Search for the cell housing the specified text and yield its (X, Y) center coordinate. 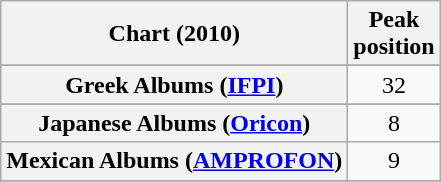
Japanese Albums (Oricon) (174, 123)
8 (394, 123)
9 (394, 161)
Peak position (394, 34)
Mexican Albums (AMPROFON) (174, 161)
Chart (2010) (174, 34)
Greek Albums (IFPI) (174, 85)
32 (394, 85)
